From the cell containing the given text, extract its center point as (X, Y) coordinate. 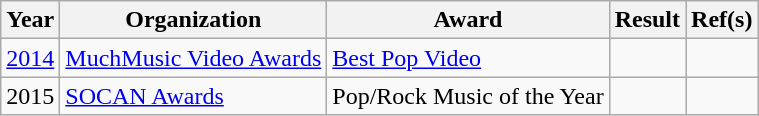
Best Pop Video (468, 58)
2015 (30, 96)
Organization (194, 20)
Ref(s) (722, 20)
SOCAN Awards (194, 96)
Year (30, 20)
2014 (30, 58)
MuchMusic Video Awards (194, 58)
Pop/Rock Music of the Year (468, 96)
Result (647, 20)
Award (468, 20)
